Pinpoint the cell where the given text exists, returning its (x, y) midpoint coordinate. 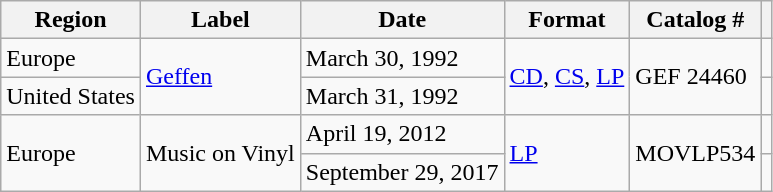
United States (71, 96)
CD, CS, LP (567, 77)
Music on Vinyl (220, 153)
Date (402, 20)
MOVLP534 (696, 153)
LP (567, 153)
March 30, 1992 (402, 58)
March 31, 1992 (402, 96)
Region (71, 20)
Geffen (220, 77)
Catalog # (696, 20)
Label (220, 20)
September 29, 2017 (402, 172)
Format (567, 20)
April 19, 2012 (402, 134)
GEF 24460 (696, 77)
